Return (X, Y) of the center of cell containing provided text 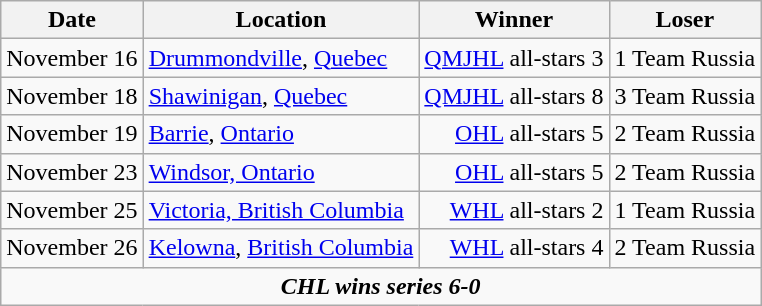
QMJHL all-stars 8 (514, 96)
Barrie, Ontario (281, 134)
WHL all-stars 4 (514, 248)
November 25 (72, 210)
Loser (685, 20)
Kelowna, British Columbia (281, 248)
Drummondville, Quebec (281, 58)
Location (281, 20)
3 Team Russia (685, 96)
November 26 (72, 248)
WHL all-stars 2 (514, 210)
Windsor, Ontario (281, 172)
November 23 (72, 172)
Shawinigan, Quebec (281, 96)
QMJHL all-stars 3 (514, 58)
November 16 (72, 58)
November 18 (72, 96)
CHL wins series 6-0 (381, 286)
November 19 (72, 134)
Winner (514, 20)
Date (72, 20)
Victoria, British Columbia (281, 210)
